Capture the cell that displays the provided text and extract its (x, y) central coordinate. 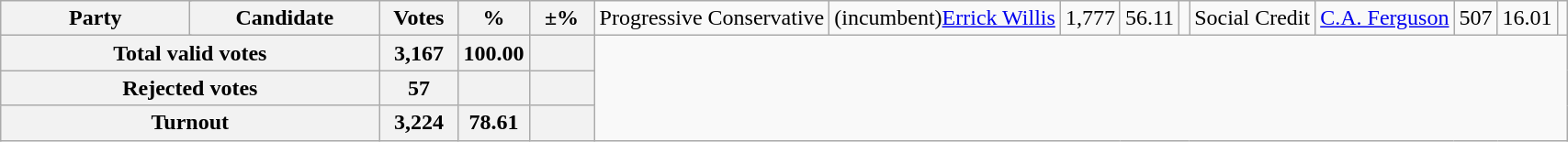
507 (1475, 18)
Candidate (285, 18)
±% (562, 18)
Party (96, 18)
16.01 (1527, 18)
57 (419, 88)
78.61 (494, 123)
Rejected votes (190, 88)
Progressive Conservative (712, 18)
100.00 (494, 53)
1,777 (1089, 18)
Total valid votes (190, 53)
% (494, 18)
3,167 (419, 53)
Turnout (190, 123)
C.A. Ferguson (1385, 18)
Votes (419, 18)
(incumbent)Errick Willis (945, 18)
3,224 (419, 123)
56.11 (1149, 18)
Social Credit (1253, 18)
